Output the [x, y] coordinate of the center of the cell containing the given text.  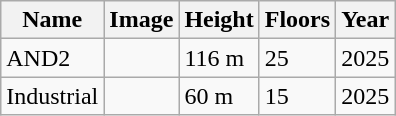
AND2 [52, 58]
Industrial [52, 96]
15 [297, 96]
Year [366, 20]
60 m [219, 96]
116 m [219, 58]
Name [52, 20]
Image [142, 20]
Floors [297, 20]
Height [219, 20]
25 [297, 58]
